Locate the cell with the specified text and output its [x, y] center coordinate. 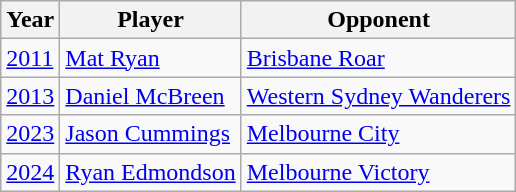
Opponent [378, 20]
2023 [30, 134]
Daniel McBreen [150, 96]
Mat Ryan [150, 58]
Western Sydney Wanderers [378, 96]
Melbourne City [378, 134]
Jason Cummings [150, 134]
Player [150, 20]
2011 [30, 58]
Melbourne Victory [378, 172]
Ryan Edmondson [150, 172]
Brisbane Roar [378, 58]
2013 [30, 96]
2024 [30, 172]
Year [30, 20]
